Search for the cell housing the specified text and yield its (x, y) center coordinate. 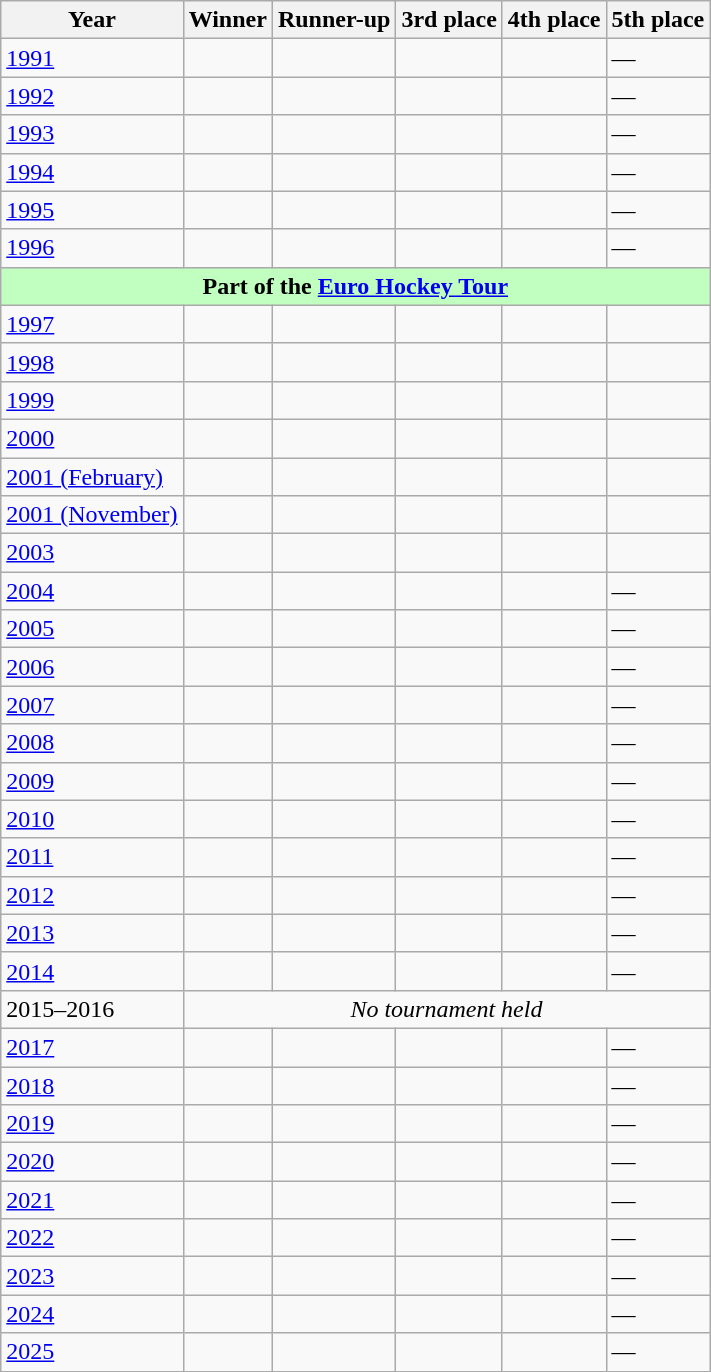
1995 (92, 210)
2008 (92, 743)
2023 (92, 1276)
2010 (92, 819)
Part of the Euro Hockey Tour (356, 286)
2015–2016 (92, 1009)
2009 (92, 781)
2025 (92, 1352)
2019 (92, 1124)
1991 (92, 58)
2004 (92, 591)
1992 (92, 96)
2007 (92, 705)
2020 (92, 1162)
No tournament held (446, 1009)
2014 (92, 971)
2017 (92, 1047)
2005 (92, 629)
2013 (92, 933)
2021 (92, 1200)
2011 (92, 857)
5th place (658, 20)
4th place (554, 20)
Winner (228, 20)
Runner-up (334, 20)
2003 (92, 553)
3rd place (449, 20)
2000 (92, 438)
2024 (92, 1314)
1997 (92, 324)
1999 (92, 400)
2018 (92, 1085)
2012 (92, 895)
2022 (92, 1238)
2006 (92, 667)
1994 (92, 172)
1993 (92, 134)
Year (92, 20)
1996 (92, 248)
2001 (February) (92, 477)
1998 (92, 362)
2001 (November) (92, 515)
